Detect which cell encompasses the target text, then output its [X, Y] center coordinate. 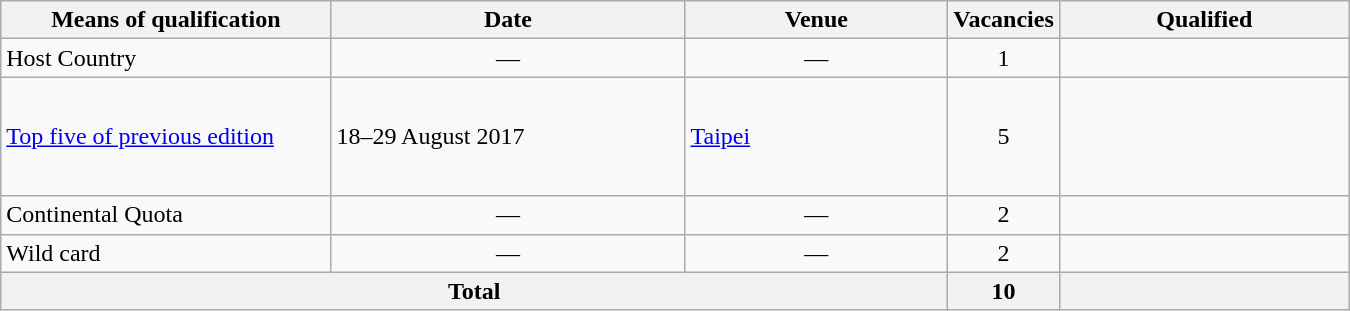
Taipei [816, 136]
Total [474, 291]
Vacancies [1004, 20]
Date [508, 20]
18–29 August 2017 [508, 136]
1 [1004, 58]
Venue [816, 20]
10 [1004, 291]
Host Country [166, 58]
Qualified [1204, 20]
Wild card [166, 253]
Means of qualification [166, 20]
5 [1004, 136]
Continental Quota [166, 215]
Top five of previous edition [166, 136]
